Identify which cell holds the provided text, then report its (X, Y) central coordinate. 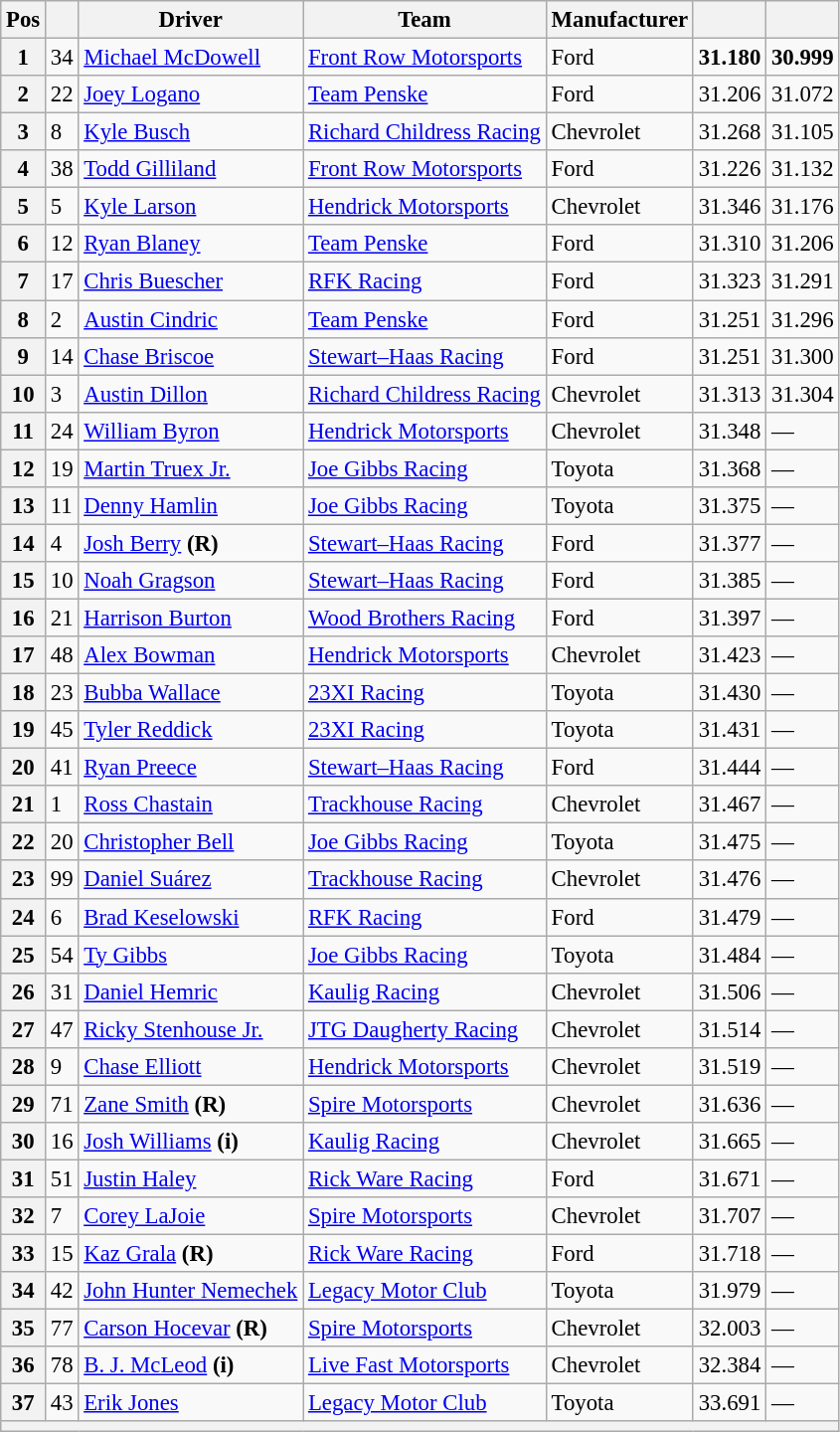
JTG Daugherty Racing (425, 1029)
45 (62, 730)
Denny Hamlin (191, 506)
78 (62, 1365)
31.636 (730, 1104)
35 (24, 1329)
B. J. McLeod (i) (191, 1365)
31.313 (730, 394)
Team (425, 20)
31.296 (803, 319)
Chris Buescher (191, 281)
Ryan Preece (191, 768)
31.979 (730, 1291)
Pos (24, 20)
Christopher Bell (191, 842)
31.132 (803, 169)
Justin Haley (191, 1178)
31.346 (730, 207)
31.268 (730, 132)
Daniel Suárez (191, 880)
25 (24, 955)
Michael McDowell (191, 58)
27 (24, 1029)
John Hunter Nemechek (191, 1291)
38 (62, 169)
30.999 (803, 58)
32 (24, 1216)
Kyle Busch (191, 132)
31.291 (803, 281)
Tyler Reddick (191, 730)
32.384 (730, 1365)
31.476 (730, 880)
31.377 (730, 543)
Daniel Hemric (191, 991)
Ricky Stenhouse Jr. (191, 1029)
30 (24, 1142)
31.385 (730, 581)
54 (62, 955)
Erik Jones (191, 1403)
31.444 (730, 768)
31.514 (730, 1029)
Corey LaJoie (191, 1216)
48 (62, 655)
31.304 (803, 394)
Ross Chastain (191, 805)
31.423 (730, 655)
33.691 (730, 1403)
71 (62, 1104)
31.479 (730, 917)
Ryan Blaney (191, 244)
43 (62, 1403)
Kaz Grala (R) (191, 1254)
Chase Briscoe (191, 356)
Todd Gilliland (191, 169)
36 (24, 1365)
31.519 (730, 1067)
Brad Keselowski (191, 917)
31.431 (730, 730)
51 (62, 1178)
47 (62, 1029)
31.665 (730, 1142)
Joey Logano (191, 94)
77 (62, 1329)
Bubba Wallace (191, 693)
31.368 (730, 468)
Alex Bowman (191, 655)
Austin Dillon (191, 394)
26 (24, 991)
31.300 (803, 356)
31.484 (730, 955)
William Byron (191, 431)
31.348 (730, 431)
29 (24, 1104)
37 (24, 1403)
13 (24, 506)
31.475 (730, 842)
31.397 (730, 618)
Live Fast Motorsports (425, 1365)
33 (24, 1254)
Noah Gragson (191, 581)
Josh Williams (i) (191, 1142)
Zane Smith (R) (191, 1104)
32.003 (730, 1329)
31.671 (730, 1178)
31.310 (730, 244)
31.467 (730, 805)
18 (24, 693)
31.430 (730, 693)
Chase Elliott (191, 1067)
Manufacturer (619, 20)
Martin Truex Jr. (191, 468)
Josh Berry (R) (191, 543)
42 (62, 1291)
31.176 (803, 207)
Carson Hocevar (R) (191, 1329)
Driver (191, 20)
Harrison Burton (191, 618)
31.323 (730, 281)
41 (62, 768)
Wood Brothers Racing (425, 618)
31.707 (730, 1216)
Kyle Larson (191, 207)
31.506 (730, 991)
31.226 (730, 169)
31.180 (730, 58)
31.375 (730, 506)
31.105 (803, 132)
Austin Cindric (191, 319)
28 (24, 1067)
Ty Gibbs (191, 955)
31.072 (803, 94)
99 (62, 880)
31.718 (730, 1254)
